Identify which cell holds the provided text, then report its (x, y) central coordinate. 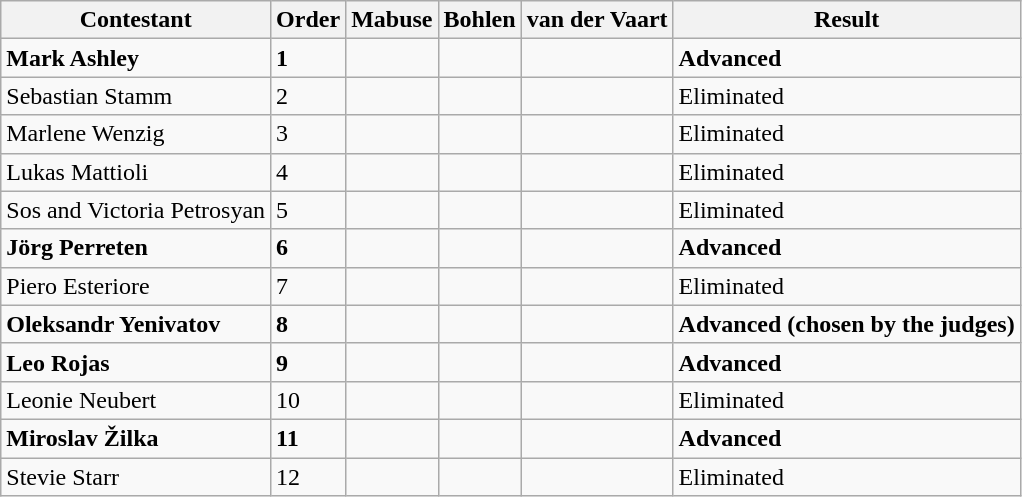
Stevie Starr (136, 477)
van der Vaart (597, 20)
Order (308, 20)
6 (308, 248)
1 (308, 58)
Bohlen (480, 20)
Sebastian Stamm (136, 96)
8 (308, 324)
Contestant (136, 20)
5 (308, 210)
7 (308, 286)
Result (846, 20)
Lukas Mattioli (136, 172)
12 (308, 477)
Sos and Victoria Petrosyan (136, 210)
2 (308, 96)
Marlene Wenzig (136, 134)
Mabuse (392, 20)
Leo Rojas (136, 362)
Miroslav Žilka (136, 438)
Piero Esteriore (136, 286)
Leonie Neubert (136, 400)
Oleksandr Yenivatov (136, 324)
4 (308, 172)
Jörg Perreten (136, 248)
9 (308, 362)
11 (308, 438)
3 (308, 134)
Advanced (chosen by the judges) (846, 324)
10 (308, 400)
Mark Ashley (136, 58)
